From the cell containing the given text, extract its center point as [X, Y] coordinate. 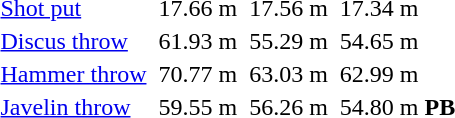
55.29 m [289, 41]
70.77 m [198, 74]
61.93 m [198, 41]
63.03 m [289, 74]
